Detect which cell encompasses the target text, then output its (X, Y) center coordinate. 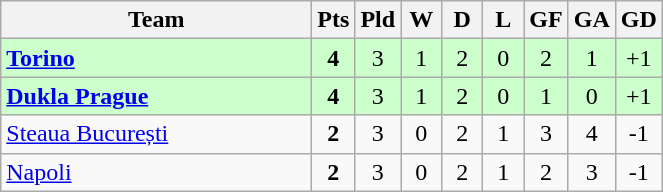
Torino (156, 58)
GF (546, 20)
W (422, 20)
Dukla Prague (156, 96)
Team (156, 20)
D (462, 20)
Napoli (156, 172)
Pld (378, 20)
GD (638, 20)
L (504, 20)
Pts (334, 20)
GA (592, 20)
Steaua București (156, 134)
